Scan for the cell matching the given text and deliver its (x, y) coordinate at center. 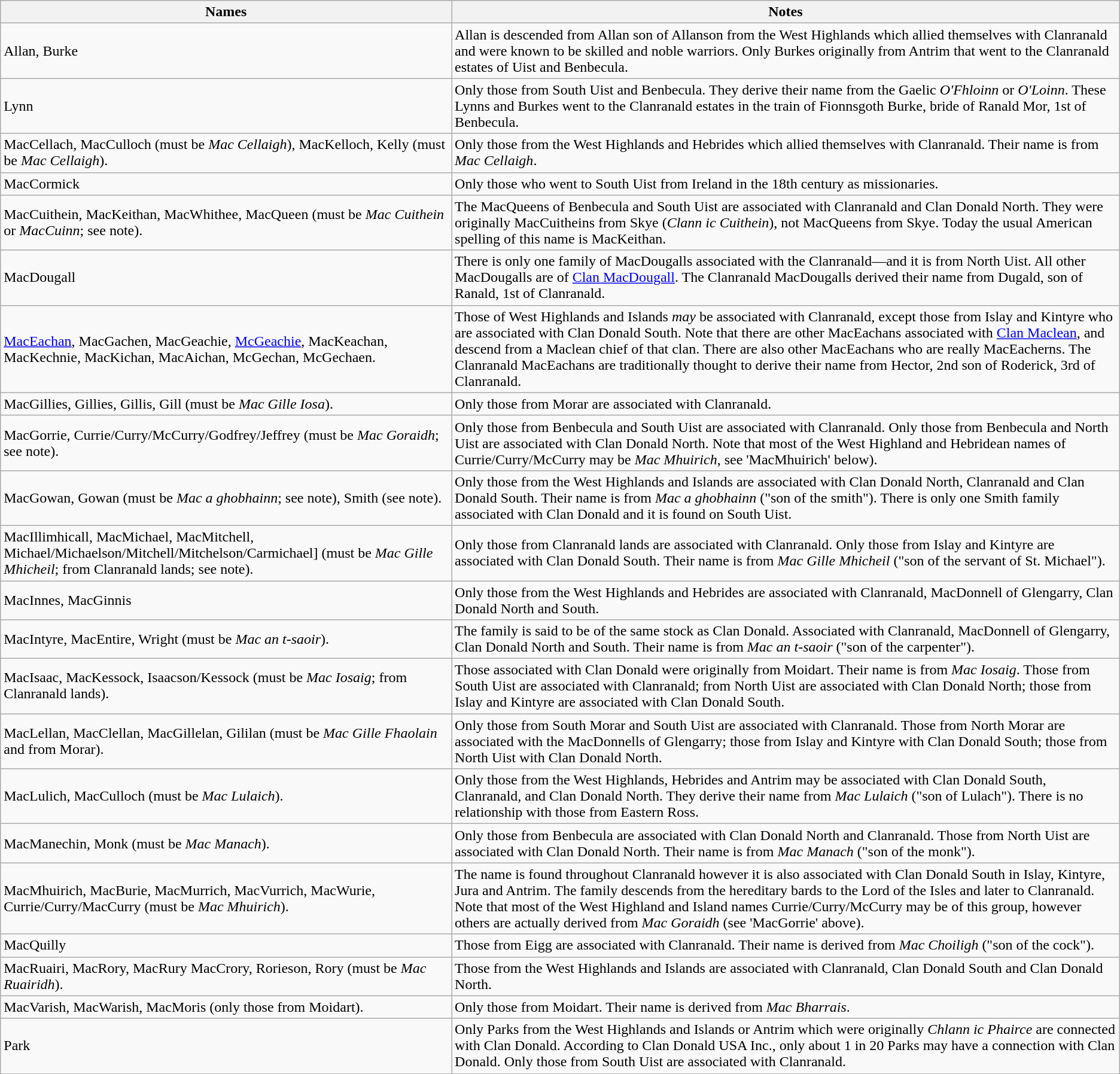
MacVarish, MacWarish, MacMoris (only those from Moidart). (226, 1007)
Allan, Burke (226, 51)
MacCormick (226, 184)
Only those from Moidart. Their name is derived from Mac Bharrais. (786, 1007)
Only those from the West Highlands and Hebrides which allied themselves with Clanranald. Their name is from Mac Cellaigh. (786, 153)
MacCuithein, MacKeithan, MacWhithee, MacQueen (must be Mac Cuithein or MacCuinn; see note). (226, 223)
MacLellan, MacClellan, MacGillelan, Gililan (must be Mac Gille Fhaolain and from Morar). (226, 741)
MacEachan, MacGachen, MacGeachie, McGeachie, MacKeachan, MacKechnie, MacKichan, MacAichan, McGechan, McGechaen. (226, 349)
Notes (786, 12)
MacInnes, MacGinnis (226, 600)
Those from Eigg are associated with Clanranald. Their name is derived from Mac Choiligh ("son of the cock"). (786, 945)
MacGillies, Gillies, Gillis, Gill (must be Mac Gille Iosa). (226, 404)
MacIsaac, MacKessock, Isaacson/Kessock (must be Mac Iosaig; from Clanranald lands). (226, 686)
MacGowan, Gowan (must be Mac a ghobhainn; see note), Smith (see note). (226, 498)
MacRuairi, MacRory, MacRury MacCrory, Rorieson, Rory (must be Mac Ruairidh). (226, 976)
MacQuilly (226, 945)
MacLulich, MacCulloch (must be Mac Lulaich). (226, 796)
MacDougall (226, 278)
MacMhuirich, MacBurie, MacMurrich, MacVurrich, MacWurie, Currie/Curry/MacCurry (must be Mac Mhuirich). (226, 899)
Park (226, 1046)
MacManechin, Monk (must be Mac Manach). (226, 844)
Only those from Morar are associated with Clanranald. (786, 404)
Those from the West Highlands and Islands are associated with Clanranald, Clan Donald South and Clan Donald North. (786, 976)
MacCellach, MacCulloch (must be Mac Cellaigh), MacKelloch, Kelly (must be Mac Cellaigh). (226, 153)
Only those who went to South Uist from Ireland in the 18th century as missionaries. (786, 184)
Only those from the West Highlands and Hebrides are associated with Clanranald, MacDonnell of Glengarry, Clan Donald North and South. (786, 600)
Names (226, 12)
MacGorrie, Currie/Curry/McCurry/Godfrey/Jeffrey (must be Mac Goraidh; see note). (226, 443)
Lynn (226, 106)
MacIntyre, MacEntire, Wright (must be Mac an t-saoir). (226, 639)
